Find where the given text appears and provide that cell's center as [x, y] coordinate. 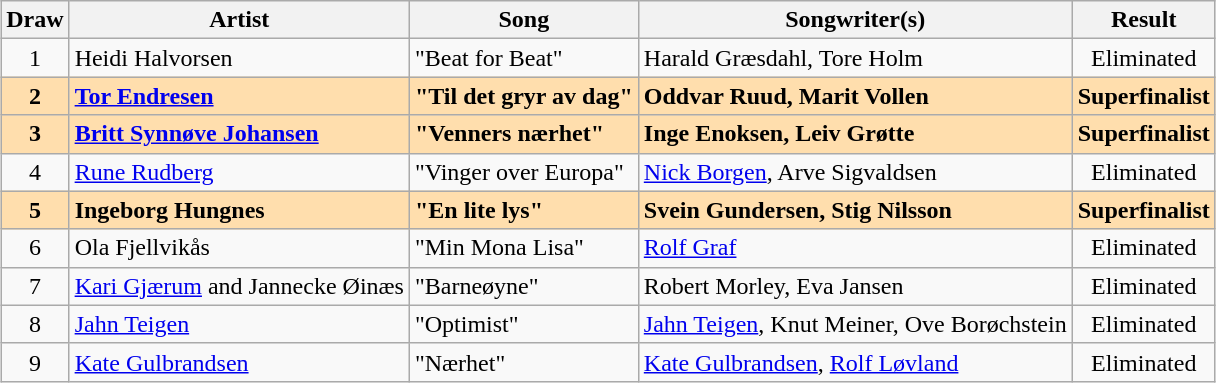
Tor Endresen [239, 96]
"Vinger over Europa" [524, 172]
Kate Gulbrandsen, Rolf Løvland [855, 362]
"Optimist" [524, 324]
Artist [239, 20]
Result [1144, 20]
7 [35, 286]
"Nærhet" [524, 362]
6 [35, 248]
Heidi Halvorsen [239, 58]
Song [524, 20]
9 [35, 362]
"Beat for Beat" [524, 58]
3 [35, 134]
Kate Gulbrandsen [239, 362]
Svein Gundersen, Stig Nilsson [855, 210]
Rune Rudberg [239, 172]
Harald Græsdahl, Tore Holm [855, 58]
"Barneøyne" [524, 286]
4 [35, 172]
Britt Synnøve Johansen [239, 134]
8 [35, 324]
2 [35, 96]
Ingeborg Hungnes [239, 210]
"En lite lys" [524, 210]
Songwriter(s) [855, 20]
Inge Enoksen, Leiv Grøtte [855, 134]
Nick Borgen, Arve Sigvaldsen [855, 172]
Ola Fjellvikås [239, 248]
1 [35, 58]
Oddvar Ruud, Marit Vollen [855, 96]
Rolf Graf [855, 248]
"Min Mona Lisa" [524, 248]
"Til det gryr av dag" [524, 96]
Jahn Teigen, Knut Meiner, Ove Borøchstein [855, 324]
Jahn Teigen [239, 324]
"Venners nærhet" [524, 134]
5 [35, 210]
Robert Morley, Eva Jansen [855, 286]
Kari Gjærum and Jannecke Øinæs [239, 286]
Draw [35, 20]
